Provide the [X, Y] coordinate of the cell's center where the given text is located.  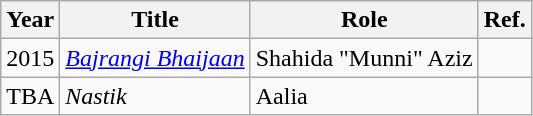
TBA [30, 96]
Role [364, 20]
2015 [30, 58]
Title [155, 20]
Year [30, 20]
Ref. [504, 20]
Nastik [155, 96]
Bajrangi Bhaijaan [155, 58]
Shahida "Munni" Aziz [364, 58]
Aalia [364, 96]
